Output the (x, y) coordinate of the center of the cell containing the given text.  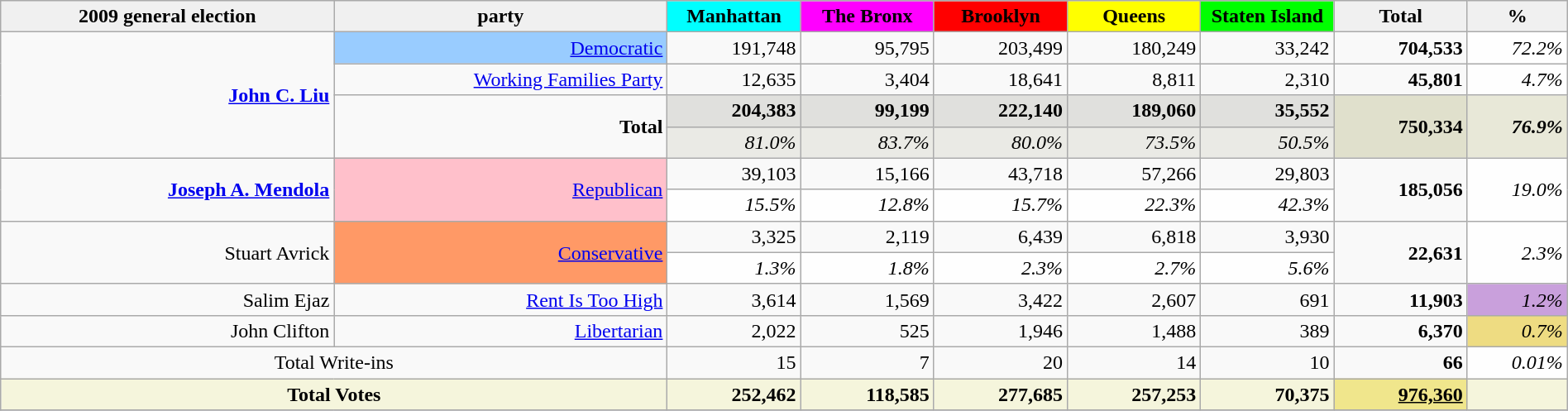
2009 general election (167, 17)
976,360 (1401, 394)
33,242 (1267, 48)
2,310 (1267, 79)
Queens (1135, 17)
222,140 (1001, 111)
95,795 (867, 48)
389 (1267, 331)
Republican (501, 189)
252,462 (734, 394)
83.7% (867, 142)
1,946 (1001, 331)
750,334 (1401, 127)
15,166 (867, 174)
Total Votes (334, 394)
10 (1267, 362)
Brooklyn (1001, 17)
191,748 (734, 48)
Democratic (501, 48)
Staten Island (1267, 17)
party (501, 17)
Joseph A. Mendola (167, 189)
Manhattan (734, 17)
70,375 (1267, 394)
80.0% (1001, 142)
Stuart Avrick (167, 252)
4.7% (1517, 79)
15.7% (1001, 205)
Working Families Party (501, 79)
12,635 (734, 79)
42.3% (1267, 205)
The Bronx (867, 17)
12.8% (867, 205)
35,552 (1267, 111)
3,404 (867, 79)
22,631 (1401, 252)
277,685 (1001, 394)
3,422 (1001, 299)
18,641 (1001, 79)
73.5% (1135, 142)
15 (734, 362)
John Clifton (167, 331)
7 (867, 362)
45,801 (1401, 79)
3,325 (734, 237)
Total Write-ins (334, 362)
57,266 (1135, 174)
3,614 (734, 299)
72.2% (1517, 48)
525 (867, 331)
1.8% (867, 268)
19.0% (1517, 189)
691 (1267, 299)
Salim Ejaz (167, 299)
8,811 (1135, 79)
1.2% (1517, 299)
2,022 (734, 331)
0.7% (1517, 331)
39,103 (734, 174)
99,199 (867, 111)
66 (1401, 362)
Rent Is Too High (501, 299)
204,383 (734, 111)
5.6% (1267, 268)
2.7% (1135, 268)
76.9% (1517, 127)
John C. Liu (167, 95)
29,803 (1267, 174)
185,056 (1401, 189)
189,060 (1135, 111)
118,585 (867, 394)
704,533 (1401, 48)
81.0% (734, 142)
% (1517, 17)
180,249 (1135, 48)
2,607 (1135, 299)
6,439 (1001, 237)
0.01% (1517, 362)
15.5% (734, 205)
1.3% (734, 268)
Libertarian (501, 331)
50.5% (1267, 142)
Conservative (501, 252)
43,718 (1001, 174)
1,488 (1135, 331)
6,370 (1401, 331)
257,253 (1135, 394)
1,569 (867, 299)
6,818 (1135, 237)
3,930 (1267, 237)
2,119 (867, 237)
14 (1135, 362)
203,499 (1001, 48)
11,903 (1401, 299)
22.3% (1135, 205)
20 (1001, 362)
